Scan for the cell matching the given text and deliver its [x, y] coordinate at center. 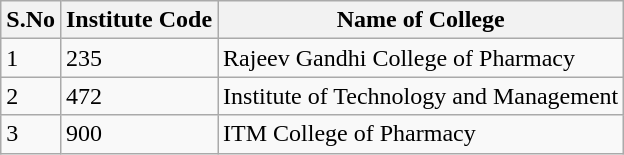
Institute Code [138, 20]
3 [31, 134]
Name of College [421, 20]
2 [31, 96]
900 [138, 134]
472 [138, 96]
235 [138, 58]
S.No [31, 20]
1 [31, 58]
ITM College of Pharmacy [421, 134]
Rajeev Gandhi College of Pharmacy [421, 58]
Institute of Technology and Management [421, 96]
